Scan for the cell matching the given text and deliver its (X, Y) coordinate at center. 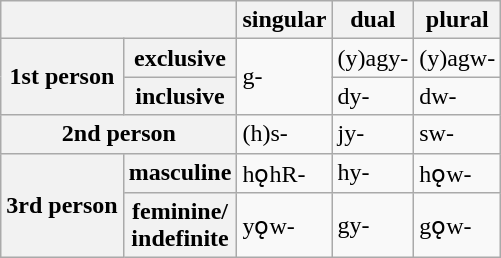
2nd person (119, 134)
(h)s- (284, 134)
hy- (373, 173)
yǫw- (284, 226)
gy- (373, 226)
feminine/indefinite (180, 226)
sw- (458, 134)
inclusive (180, 96)
masculine (180, 173)
dy- (373, 96)
exclusive (180, 58)
singular (284, 20)
hǫhR- (284, 173)
3rd person (62, 206)
g- (284, 77)
dual (373, 20)
jy- (373, 134)
gǫw- (458, 226)
(y)agy- (373, 58)
dw- (458, 96)
hǫw- (458, 173)
1st person (62, 77)
plural (458, 20)
(y)agw- (458, 58)
